Capture the cell that displays the provided text and extract its (X, Y) central coordinate. 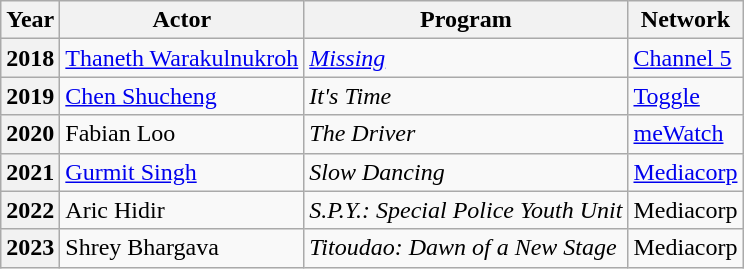
2023 (30, 248)
Actor (182, 20)
Fabian Loo (182, 134)
Chen Shucheng (182, 96)
Program (466, 20)
The Driver (466, 134)
Channel 5 (686, 58)
meWatch (686, 134)
Network (686, 20)
Shrey Bhargava (182, 248)
Year (30, 20)
It's Time (466, 96)
2019 (30, 96)
Gurmit Singh (182, 172)
S.P.Y.: Special Police Youth Unit (466, 210)
Thaneth Warakulnukroh (182, 58)
Missing (466, 58)
Aric Hidir (182, 210)
Toggle (686, 96)
2020 (30, 134)
2022 (30, 210)
Slow Dancing (466, 172)
2018 (30, 58)
2021 (30, 172)
Titoudao: Dawn of a New Stage (466, 248)
